Pinpoint the cell where the given text exists, returning its [x, y] midpoint coordinate. 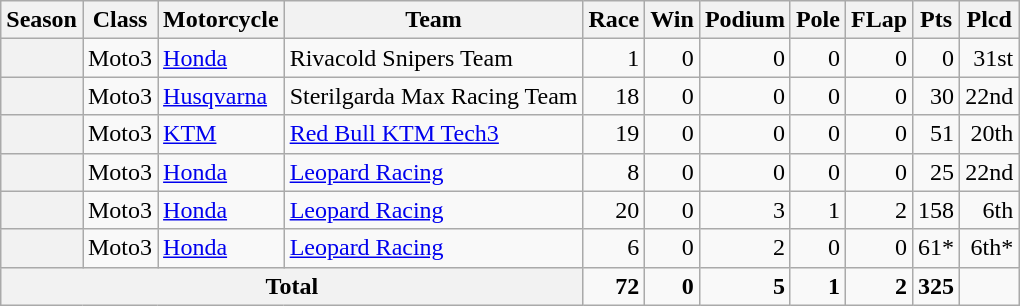
Plcd [990, 20]
Team [434, 20]
51 [936, 134]
20th [990, 134]
6 [614, 248]
325 [936, 286]
6th [990, 210]
5 [744, 286]
Class [120, 20]
Pts [936, 20]
KTM [222, 134]
158 [936, 210]
19 [614, 134]
31st [990, 58]
Podium [744, 20]
3 [744, 210]
Motorcycle [222, 20]
6th* [990, 248]
FLap [878, 20]
Husqvarna [222, 96]
Red Bull KTM Tech3 [434, 134]
Total [292, 286]
Season [42, 20]
30 [936, 96]
25 [936, 172]
Sterilgarda Max Racing Team [434, 96]
8 [614, 172]
61* [936, 248]
Rivacold Snipers Team [434, 58]
18 [614, 96]
Race [614, 20]
20 [614, 210]
Win [672, 20]
72 [614, 286]
Pole [818, 20]
